Scan for the cell matching the given text and deliver its [X, Y] coordinate at center. 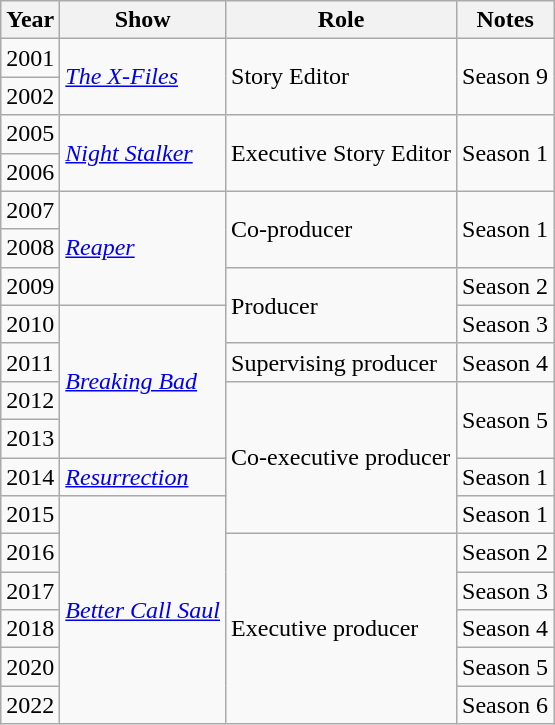
Reaper [143, 248]
2015 [30, 515]
Role [342, 20]
2007 [30, 210]
Supervising producer [342, 362]
Breaking Bad [143, 381]
Story Editor [342, 77]
2001 [30, 58]
2008 [30, 248]
2014 [30, 477]
Co-executive producer [342, 457]
2013 [30, 438]
2009 [30, 286]
Better Call Saul [143, 610]
Notes [506, 20]
2018 [30, 629]
Producer [342, 305]
Co-producer [342, 229]
Night Stalker [143, 153]
Executive producer [342, 629]
2002 [30, 96]
Executive Story Editor [342, 153]
2020 [30, 667]
2005 [30, 134]
2010 [30, 324]
Show [143, 20]
Resurrection [143, 477]
2022 [30, 705]
Year [30, 20]
2006 [30, 172]
The X-Files [143, 77]
2011 [30, 362]
2017 [30, 591]
2016 [30, 553]
2012 [30, 400]
Season 9 [506, 77]
Season 6 [506, 705]
